Detect which cell encompasses the target text, then output its (X, Y) center coordinate. 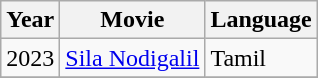
Movie (132, 20)
Sila Nodigalil (132, 58)
Tamil (261, 58)
Year (30, 20)
2023 (30, 58)
Language (261, 20)
